For the text-containing cell, return its midpoint in [X, Y] coordinate format. 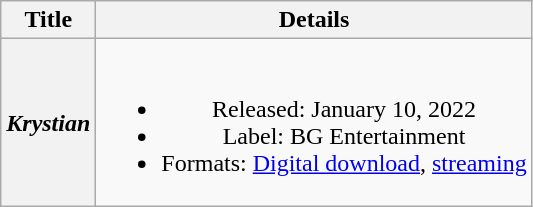
Details [314, 20]
Released: January 10, 2022Label: BG EntertainmentFormats: Digital download, streaming [314, 122]
Title [48, 20]
Krystian [48, 122]
